Pinpoint the cell where the given text exists, returning its [x, y] midpoint coordinate. 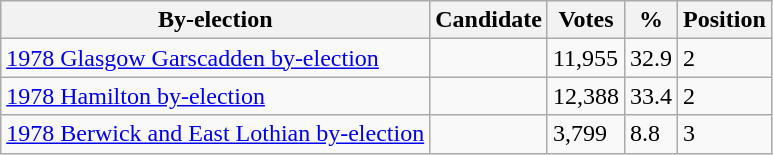
Votes [586, 20]
1978 Hamilton by-election [216, 96]
3,799 [586, 134]
1978 Berwick and East Lothian by-election [216, 134]
32.9 [652, 58]
Position [725, 20]
11,955 [586, 58]
Candidate [489, 20]
By-election [216, 20]
8.8 [652, 134]
1978 Glasgow Garscadden by-election [216, 58]
33.4 [652, 96]
% [652, 20]
12,388 [586, 96]
3 [725, 134]
